Find where the given text appears and provide that cell's center as (X, Y) coordinate. 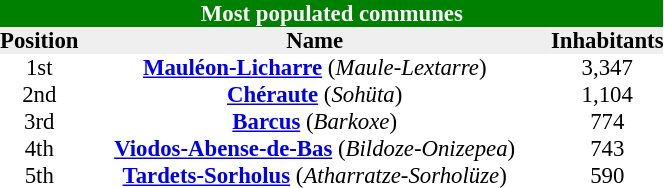
Name (314, 40)
Inhabitants (608, 40)
Most populated communes (332, 14)
1st (39, 68)
4th (39, 148)
3rd (39, 122)
743 (608, 148)
Position (39, 40)
Chéraute (Sohüta) (314, 94)
2nd (39, 94)
Viodos-Abense-de-Bas (Bildoze-Onizepea) (314, 148)
3,347 (608, 68)
Mauléon-Licharre (Maule-Lextarre) (314, 68)
Barcus (Barkoxe) (314, 122)
774 (608, 122)
1,104 (608, 94)
